Determine the [X, Y] coordinate at the center of the cell enclosing the given text.  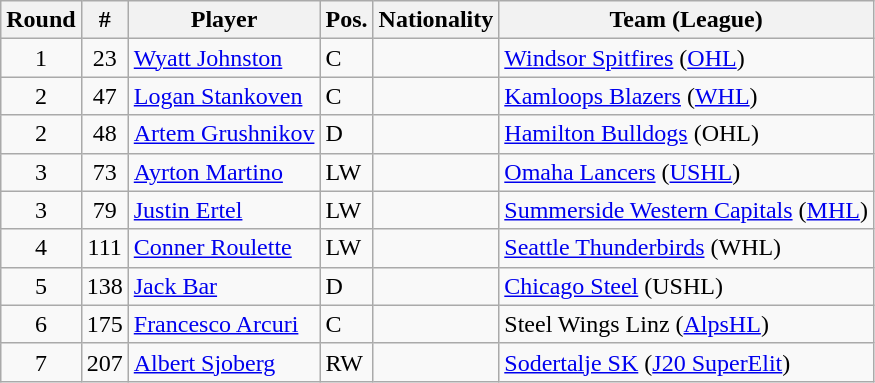
Player [224, 20]
Hamilton Bulldogs (OHL) [686, 134]
138 [104, 286]
Pos. [346, 20]
Ayrton Martino [224, 172]
# [104, 20]
Jack Bar [224, 286]
Windsor Spitfires (OHL) [686, 58]
Team (League) [686, 20]
Round [41, 20]
Justin Ertel [224, 210]
Chicago Steel (USHL) [686, 286]
79 [104, 210]
Artem Grushnikov [224, 134]
207 [104, 362]
7 [41, 362]
4 [41, 248]
Nationality [436, 20]
23 [104, 58]
73 [104, 172]
1 [41, 58]
RW [346, 362]
Sodertalje SK (J20 SuperElit) [686, 362]
48 [104, 134]
Logan Stankoven [224, 96]
111 [104, 248]
47 [104, 96]
6 [41, 324]
Francesco Arcuri [224, 324]
Kamloops Blazers (WHL) [686, 96]
Summerside Western Capitals (MHL) [686, 210]
5 [41, 286]
Albert Sjoberg [224, 362]
Seattle Thunderbirds (WHL) [686, 248]
Wyatt Johnston [224, 58]
Conner Roulette [224, 248]
175 [104, 324]
Steel Wings Linz (AlpsHL) [686, 324]
Omaha Lancers (USHL) [686, 172]
